Determine the (x, y) coordinate at the center of the cell enclosing the given text.  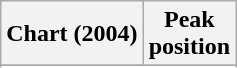
Chart (2004) (72, 34)
Peakposition (189, 34)
